Locate the cell with the specified text and output its (X, Y) center coordinate. 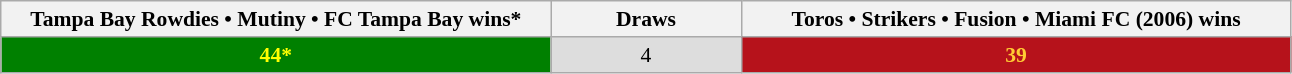
39 (1016, 55)
Tampa Bay Rowdies • Mutiny • FC Tampa Bay wins* (276, 19)
Draws (646, 19)
4 (646, 55)
Toros • Strikers • Fusion • Miami FC (2006) wins (1016, 19)
44* (276, 55)
